Extract the (x, y) coordinate from the center of the cell holding the provided text.  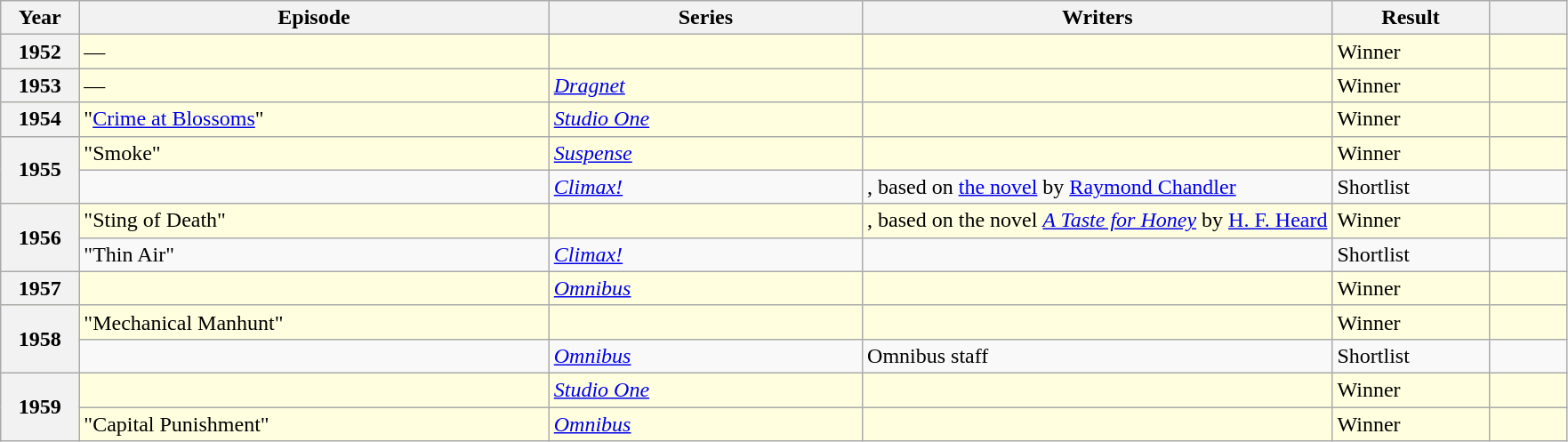
1954 (40, 119)
Result (1411, 18)
"Crime at Blossoms" (314, 119)
1959 (40, 406)
"Mechanical Manhunt" (314, 322)
, based on the novel by Raymond Chandler (1098, 187)
1956 (40, 237)
, based on the novel A Taste for Honey by H. F. Heard (1098, 221)
1957 (40, 288)
Writers (1098, 18)
1952 (40, 52)
Dragnet (705, 85)
1953 (40, 85)
"Capital Punishment" (314, 424)
1958 (40, 339)
"Smoke" (314, 153)
Suspense (705, 153)
1955 (40, 170)
Series (705, 18)
Omnibus staff (1098, 356)
Year (40, 18)
Episode (314, 18)
"Thin Air" (314, 254)
"Sting of Death" (314, 221)
